Provide the (X, Y) coordinate of the cell's center where the given text is located.  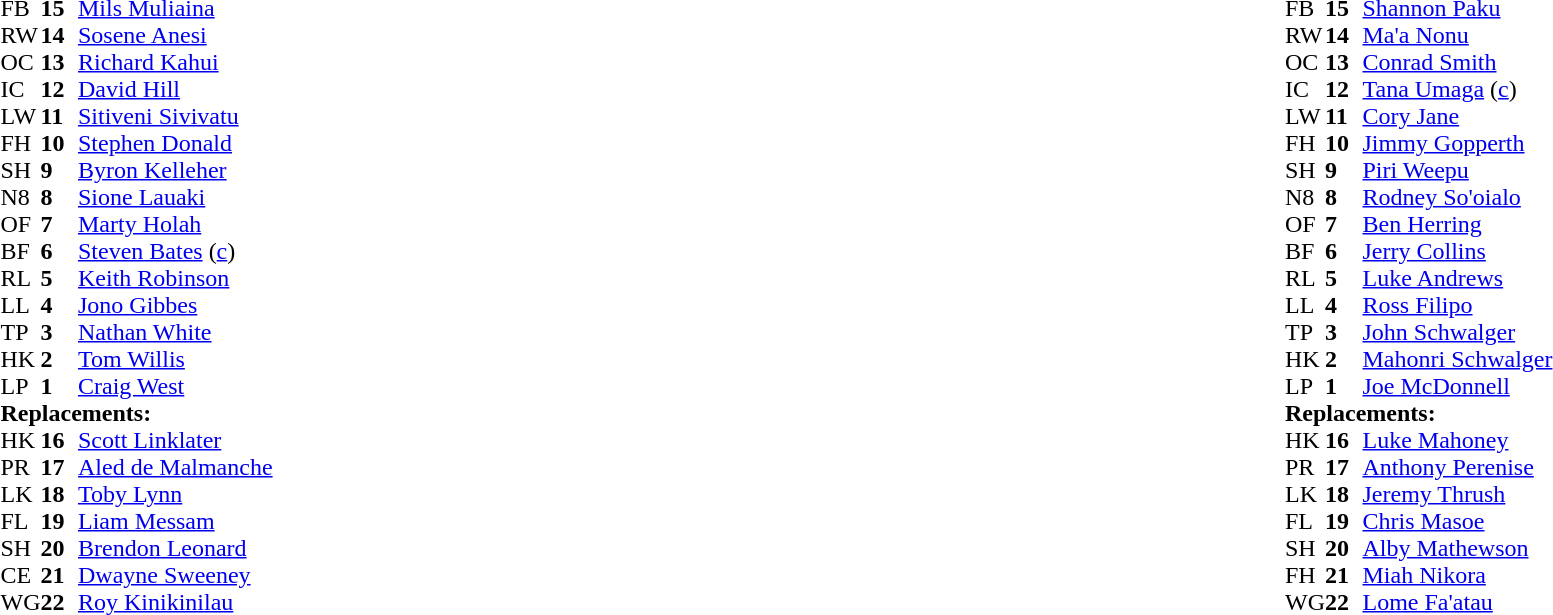
Chris Masoe (1457, 522)
CE (20, 576)
Jerry Collins (1457, 252)
Alby Mathewson (1457, 548)
Luke Andrews (1457, 278)
Anthony Perenise (1457, 468)
John Schwalger (1457, 332)
Sione Lauaki (176, 198)
Craig West (176, 386)
Tom Willis (176, 360)
Sosene Anesi (176, 36)
Byron Kelleher (176, 170)
Steven Bates (c) (176, 252)
Toby Lynn (176, 494)
Miah Nikora (1457, 576)
Nathan White (176, 332)
Jimmy Gopperth (1457, 144)
David Hill (176, 90)
Marty Holah (176, 224)
Rodney So'oialo (1457, 198)
Lome Fa'atau (1457, 602)
Jono Gibbes (176, 306)
Dwayne Sweeney (176, 576)
Mahonri Schwalger (1457, 360)
Roy Kinikinilau (176, 602)
Brendon Leonard (176, 548)
Jeremy Thrush (1457, 494)
Piri Weepu (1457, 170)
Keith Robinson (176, 278)
Cory Jane (1457, 116)
Joe McDonnell (1457, 386)
Sitiveni Sivivatu (176, 116)
Conrad Smith (1457, 62)
Ross Filipo (1457, 306)
Stephen Donald (176, 144)
Luke Mahoney (1457, 440)
Scott Linklater (176, 440)
Ma'a Nonu (1457, 36)
Aled de Malmanche (176, 468)
Liam Messam (176, 522)
Richard Kahui (176, 62)
Ben Herring (1457, 224)
Tana Umaga (c) (1457, 90)
